Return the (x, y) coordinate for the center point of the cell that contains the specified text.  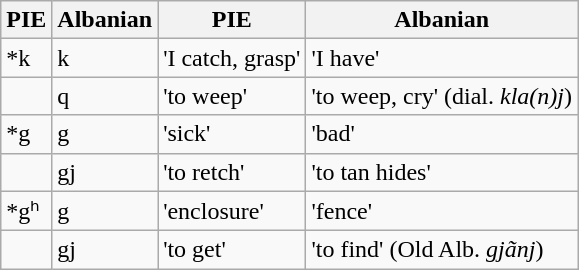
'fence' (442, 211)
*k (26, 58)
*gʰ (26, 211)
q (105, 96)
*g (26, 134)
'I catch, grasp' (232, 58)
'bad' (442, 134)
'to retch' (232, 172)
k (105, 58)
'to weep' (232, 96)
'to tan hides' (442, 172)
'I have' (442, 58)
'sick' (232, 134)
'to weep, cry' (dial. kla(n)j) (442, 96)
'to get' (232, 250)
'to find' (Old Alb. gjãnj) (442, 250)
'enclosure' (232, 211)
